Identify which cell holds the provided text, then report its [X, Y] central coordinate. 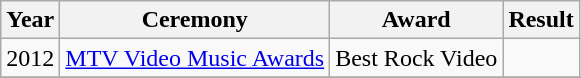
2012 [30, 58]
Award [416, 20]
Result [541, 20]
Year [30, 20]
Best Rock Video [416, 58]
MTV Video Music Awards [195, 58]
Ceremony [195, 20]
